Scan for the cell matching the given text and deliver its (x, y) coordinate at center. 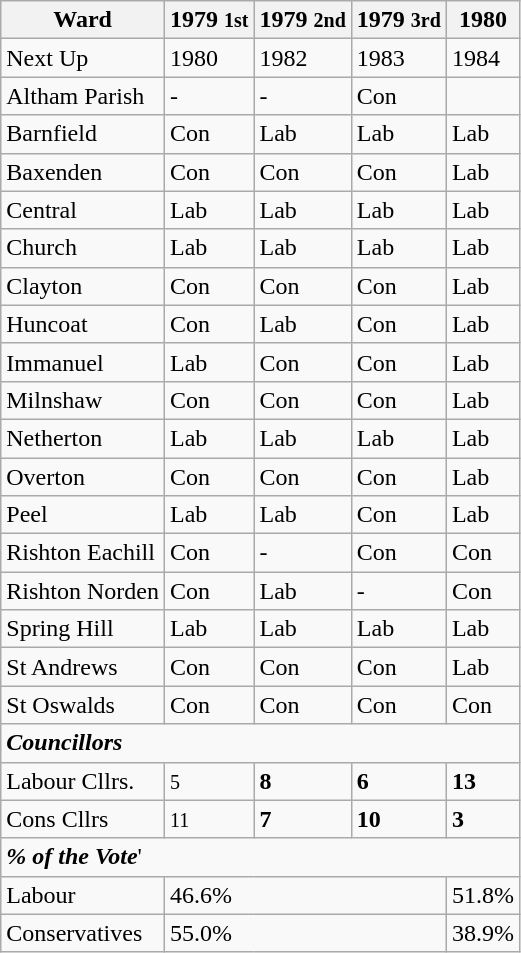
38.9% (482, 933)
Clayton (83, 286)
Rishton Norden (83, 591)
Immanuel (83, 362)
Altham Parish (83, 96)
8 (302, 781)
Baxenden (83, 172)
46.6% (305, 895)
Central (83, 210)
Church (83, 248)
Netherton (83, 438)
Peel (83, 515)
1982 (302, 58)
Next Up (83, 58)
Labour Cllrs. (83, 781)
10 (398, 819)
1984 (482, 58)
1979 3rd (398, 20)
3 (482, 819)
11 (209, 819)
51.8% (482, 895)
St Oswalds (83, 705)
Milnshaw (83, 400)
Conservatives (83, 933)
Councillors (260, 743)
Ward (83, 20)
% of the Vote' (260, 857)
13 (482, 781)
Spring Hill (83, 629)
St Andrews (83, 667)
6 (398, 781)
7 (302, 819)
55.0% (305, 933)
Labour (83, 895)
1983 (398, 58)
1979 1st (209, 20)
5 (209, 781)
Overton (83, 477)
Huncoat (83, 324)
Cons Cllrs (83, 819)
Rishton Eachill (83, 553)
1979 2nd (302, 20)
Barnfield (83, 134)
